Return (X, Y) of the center of cell containing provided text 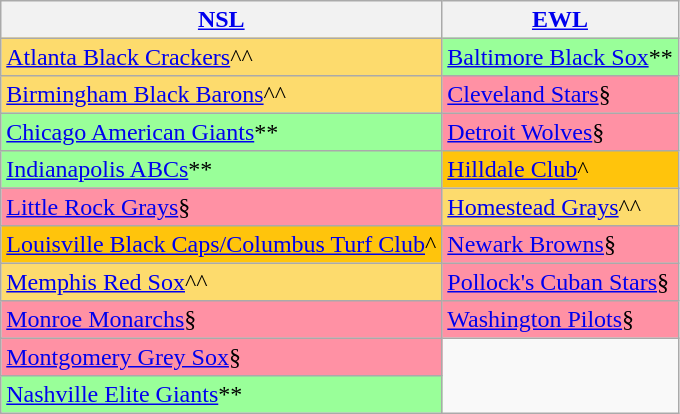
Birmingham Black Barons^^ (222, 94)
Nashville Elite Giants** (222, 394)
Montgomery Grey Sox§ (222, 356)
Louisville Black Caps/Columbus Turf Club^ (222, 244)
Homestead Grays^^ (560, 206)
Pollock's Cuban Stars§ (560, 282)
EWL (560, 20)
Indianapolis ABCs** (222, 170)
Detroit Wolves§ (560, 132)
Chicago American Giants** (222, 132)
NSL (222, 20)
Cleveland Stars§ (560, 94)
Atlanta Black Crackers^^ (222, 56)
Baltimore Black Sox** (560, 56)
Monroe Monarchs§ (222, 318)
Newark Browns§ (560, 244)
Memphis Red Sox^^ (222, 282)
Hilldale Club^ (560, 170)
Washington Pilots§ (560, 318)
Little Rock Grays§ (222, 206)
